Pinpoint the cell where the given text exists, returning its (x, y) midpoint coordinate. 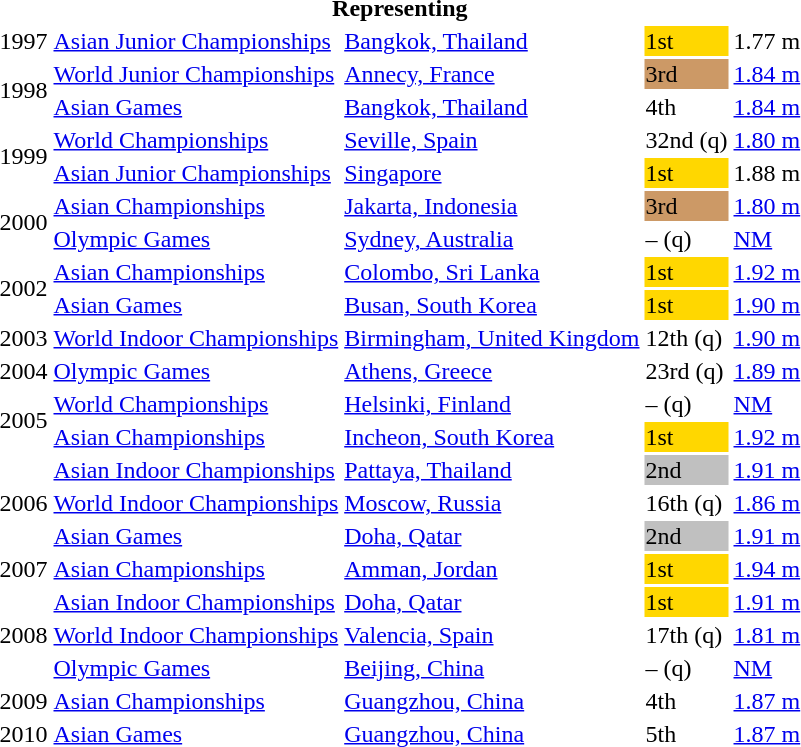
Birmingham, United Kingdom (492, 338)
Amman, Jordan (492, 569)
Singapore (492, 173)
Guangzhou, China (492, 701)
World Junior Championships (196, 74)
Helsinki, Finland (492, 404)
16th (q) (686, 503)
Athens, Greece (492, 371)
Colombo, Sri Lanka (492, 272)
Busan, South Korea (492, 305)
Incheon, South Korea (492, 437)
Valencia, Spain (492, 635)
Pattaya, Thailand (492, 470)
Beijing, China (492, 668)
Moscow, Russia (492, 503)
23rd (q) (686, 371)
32nd (q) (686, 140)
Sydney, Australia (492, 239)
Annecy, France (492, 74)
17th (q) (686, 635)
Seville, Spain (492, 140)
12th (q) (686, 338)
Jakarta, Indonesia (492, 206)
